Provide the (x, y) coordinate of the cell's center where the given text is located.  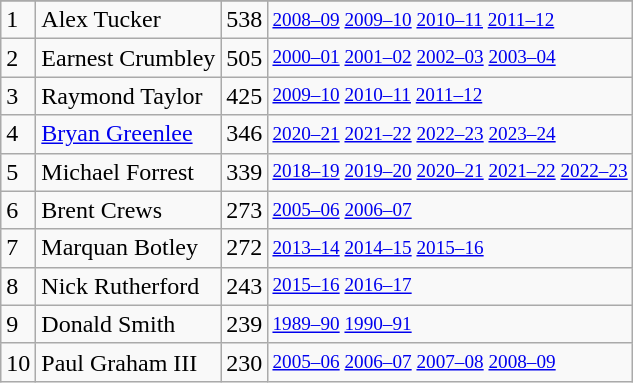
7 (18, 248)
Earnest Crumbley (128, 58)
425 (244, 96)
2005–06 2006–07 2007–08 2008–09 (450, 362)
2008–09 2009–10 2010–11 2011–12 (450, 20)
2000–01 2001–02 2002–03 2003–04 (450, 58)
Brent Crews (128, 210)
9 (18, 324)
1989–90 1990–91 (450, 324)
2020–21 2021–22 2022–23 2023–24 (450, 134)
2015–16 2016–17 (450, 286)
239 (244, 324)
273 (244, 210)
1 (18, 20)
505 (244, 58)
Raymond Taylor (128, 96)
4 (18, 134)
2013–14 2014–15 2015–16 (450, 248)
339 (244, 172)
2009–10 2010–11 2011–12 (450, 96)
Michael Forrest (128, 172)
243 (244, 286)
346 (244, 134)
10 (18, 362)
Donald Smith (128, 324)
Marquan Botley (128, 248)
6 (18, 210)
538 (244, 20)
2005–06 2006–07 (450, 210)
8 (18, 286)
5 (18, 172)
Paul Graham III (128, 362)
2 (18, 58)
Alex Tucker (128, 20)
2018–19 2019–20 2020–21 2021–22 2022–23 (450, 172)
230 (244, 362)
Bryan Greenlee (128, 134)
Nick Rutherford (128, 286)
3 (18, 96)
272 (244, 248)
